Find where the given text appears and provide that cell's center as (x, y) coordinate. 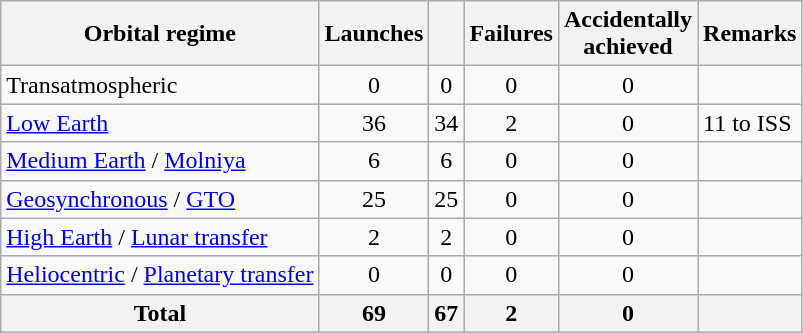
11 to ISS (750, 123)
Launches (374, 34)
High Earth / Lunar transfer (160, 237)
Accidentallyachieved (628, 34)
Geosynchronous / GTO (160, 199)
Medium Earth / Molniya (160, 161)
36 (374, 123)
Remarks (750, 34)
69 (374, 313)
34 (446, 123)
Orbital regime (160, 34)
Total (160, 313)
Failures (512, 34)
Transatmospheric (160, 85)
67 (446, 313)
Low Earth (160, 123)
Heliocentric / Planetary transfer (160, 275)
